For the text-containing cell, return its midpoint in [x, y] coordinate format. 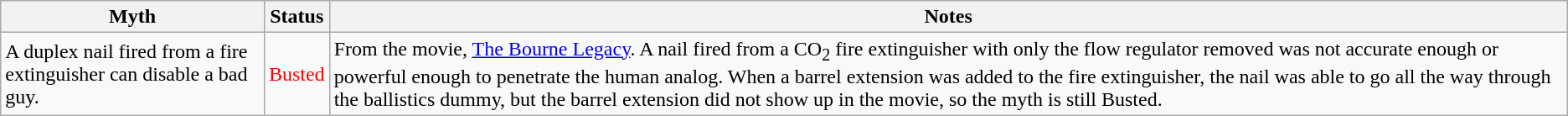
Notes [948, 17]
Busted [297, 74]
Myth [132, 17]
Status [297, 17]
A duplex nail fired from a fire extinguisher can disable a bad guy. [132, 74]
